For the text-containing cell, return its midpoint in [x, y] coordinate format. 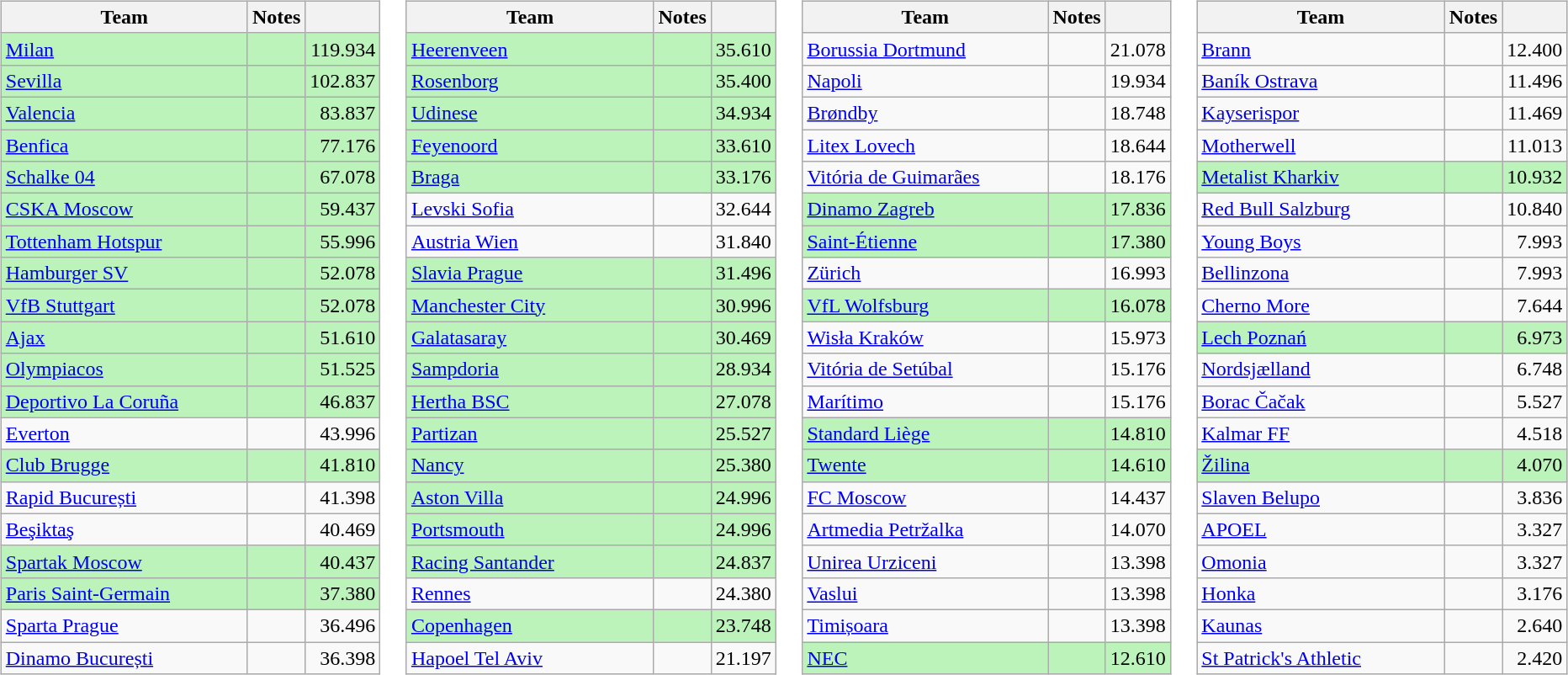
Dinamo Zagreb [925, 210]
51.525 [343, 369]
25.527 [744, 433]
CSKA Moscow [124, 210]
35.400 [744, 81]
31.496 [744, 274]
11.496 [1534, 81]
Braga [530, 178]
37.380 [343, 593]
Kaunas [1321, 625]
36.398 [343, 657]
43.996 [343, 433]
16.993 [1137, 274]
21.197 [744, 657]
Heerenveen [530, 49]
3.176 [1534, 593]
VfB Stuttgart [124, 306]
14.810 [1137, 433]
Žilina [1321, 465]
18.748 [1137, 113]
Twente [925, 465]
Tottenham Hotspur [124, 242]
17.380 [1137, 242]
Standard Liège [925, 433]
31.840 [744, 242]
23.748 [744, 625]
10.840 [1534, 210]
Wisła Kraków [925, 337]
Brann [1321, 49]
33.610 [744, 146]
St Patrick's Athletic [1321, 657]
Honka [1321, 593]
4.070 [1534, 465]
Napoli [925, 81]
Borussia Dortmund [925, 49]
Hapoel Tel Aviv [530, 657]
14.610 [1137, 465]
Unirea Urziceni [925, 561]
Baník Ostrava [1321, 81]
Kalmar FF [1321, 433]
40.469 [343, 529]
Vitória de Setúbal [925, 369]
83.837 [343, 113]
Kayserispor [1321, 113]
Benfica [124, 146]
Vitória de Guimarães [925, 178]
Rosenborg [530, 81]
Rennes [530, 593]
Hertha BSC [530, 401]
Slavia Prague [530, 274]
2.640 [1534, 625]
Slaven Belupo [1321, 497]
Racing Santander [530, 561]
Ajax [124, 337]
24.837 [744, 561]
33.176 [744, 178]
55.996 [343, 242]
Artmedia Petržalka [925, 529]
2.420 [1534, 657]
77.176 [343, 146]
12.610 [1137, 657]
Young Boys [1321, 242]
18.644 [1137, 146]
51.610 [343, 337]
Rapid București [124, 497]
Club Brugge [124, 465]
Zürich [925, 274]
Valencia [124, 113]
6.748 [1534, 369]
Nancy [530, 465]
Bellinzona [1321, 274]
36.496 [343, 625]
119.934 [343, 49]
46.837 [343, 401]
Everton [124, 433]
34.934 [744, 113]
102.837 [343, 81]
30.469 [744, 337]
14.437 [1137, 497]
24.380 [744, 593]
18.176 [1137, 178]
APOEL [1321, 529]
27.078 [744, 401]
6.973 [1534, 337]
Manchester City [530, 306]
Feyenoord [530, 146]
Sampdoria [530, 369]
VfL Wolfsburg [925, 306]
41.810 [343, 465]
Milan [124, 49]
Galatasaray [530, 337]
Spartak Moscow [124, 561]
Austria Wien [530, 242]
Levski Sofia [530, 210]
30.996 [744, 306]
Omonia [1321, 561]
41.398 [343, 497]
Litex Lovech [925, 146]
59.437 [343, 210]
Copenhagen [530, 625]
16.078 [1137, 306]
Schalke 04 [124, 178]
15.973 [1137, 337]
Deportivo La Coruña [124, 401]
12.400 [1534, 49]
28.934 [744, 369]
Paris Saint-Germain [124, 593]
Metalist Kharkiv [1321, 178]
FC Moscow [925, 497]
14.070 [1137, 529]
NEC [925, 657]
Motherwell [1321, 146]
Dinamo București [124, 657]
3.836 [1534, 497]
Borac Čačak [1321, 401]
10.932 [1534, 178]
Sevilla [124, 81]
67.078 [343, 178]
Sparta Prague [124, 625]
Aston Villa [530, 497]
Saint-Étienne [925, 242]
4.518 [1534, 433]
21.078 [1137, 49]
Marítimo [925, 401]
19.934 [1137, 81]
5.527 [1534, 401]
Brøndby [925, 113]
Vaslui [925, 593]
Red Bull Salzburg [1321, 210]
Lech Poznań [1321, 337]
Partizan [530, 433]
Udinese [530, 113]
35.610 [744, 49]
Beşiktaş [124, 529]
11.013 [1534, 146]
11.469 [1534, 113]
Nordsjælland [1321, 369]
7.644 [1534, 306]
Portsmouth [530, 529]
40.437 [343, 561]
32.644 [744, 210]
Timișoara [925, 625]
25.380 [744, 465]
Cherno More [1321, 306]
Hamburger SV [124, 274]
Olympiacos [124, 369]
17.836 [1137, 210]
